For the text-containing cell, return its midpoint in [X, Y] coordinate format. 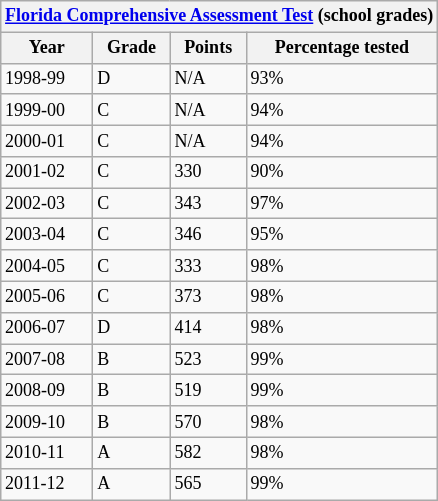
2008-09 [47, 390]
523 [208, 360]
Year [47, 48]
570 [208, 422]
333 [208, 266]
2011-12 [47, 484]
93% [342, 78]
1998-99 [47, 78]
2004-05 [47, 266]
414 [208, 328]
565 [208, 484]
95% [342, 234]
582 [208, 452]
373 [208, 296]
Grade [132, 48]
346 [208, 234]
1999-00 [47, 110]
2003-04 [47, 234]
2006-07 [47, 328]
2009-10 [47, 422]
90% [342, 172]
2000-01 [47, 140]
330 [208, 172]
2010-11 [47, 452]
2005-06 [47, 296]
Percentage tested [342, 48]
2001-02 [47, 172]
Florida Comprehensive Assessment Test (school grades) [220, 16]
2002-03 [47, 204]
519 [208, 390]
Points [208, 48]
343 [208, 204]
2007-08 [47, 360]
97% [342, 204]
